Provide the (X, Y) coordinate of the cell's center where the given text is located.  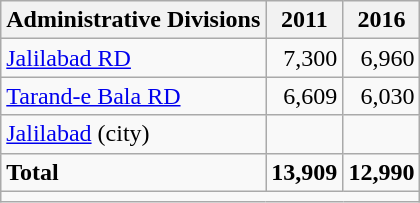
2016 (382, 20)
7,300 (304, 58)
Tarand-e Bala RD (134, 96)
Administrative Divisions (134, 20)
6,030 (382, 96)
Total (134, 172)
13,909 (304, 172)
12,990 (382, 172)
6,609 (304, 96)
6,960 (382, 58)
Jalilabad RD (134, 58)
Jalilabad (city) (134, 134)
2011 (304, 20)
